Search for the cell housing the specified text and yield its (X, Y) center coordinate. 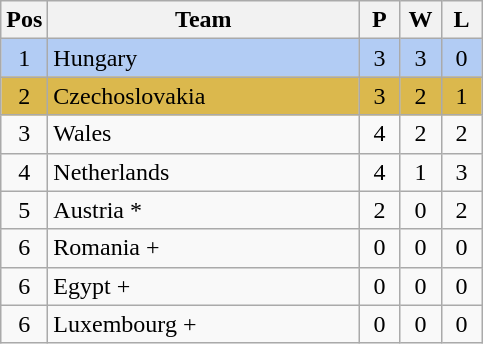
Luxembourg + (204, 324)
W (420, 20)
Wales (204, 134)
Egypt + (204, 286)
Netherlands (204, 172)
P (380, 20)
Pos (24, 20)
Hungary (204, 58)
L (462, 20)
5 (24, 210)
Czechoslovakia (204, 96)
Romania + (204, 248)
Team (204, 20)
Austria * (204, 210)
